Locate the cell with the specified text and output its (x, y) center coordinate. 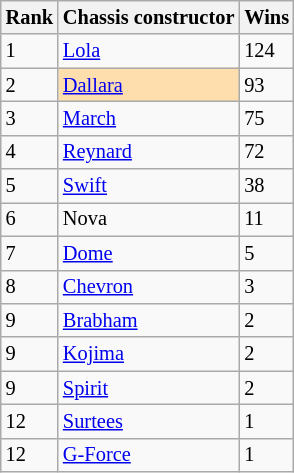
8 (30, 287)
Surtees (148, 421)
4 (30, 152)
Spirit (148, 388)
38 (266, 186)
124 (266, 51)
Dallara (148, 85)
75 (266, 118)
Dome (148, 253)
Chevron (148, 287)
72 (266, 152)
Swift (148, 186)
Nova (148, 219)
11 (266, 219)
Wins (266, 17)
7 (30, 253)
Rank (30, 17)
93 (266, 85)
G-Force (148, 455)
Kojima (148, 354)
March (148, 118)
Reynard (148, 152)
Lola (148, 51)
Brabham (148, 320)
Chassis constructor (148, 17)
6 (30, 219)
